From the cell containing the given text, extract its center point as [x, y] coordinate. 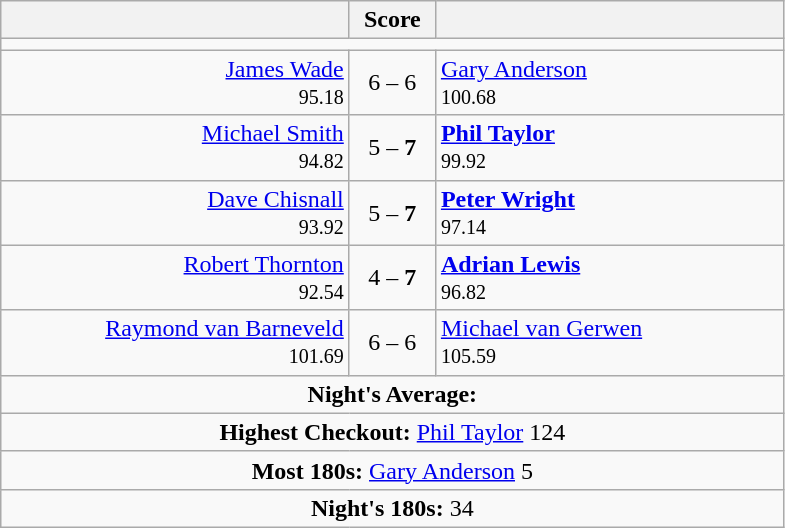
Gary Anderson 100.68 [610, 82]
Night's Average: [392, 394]
James Wade 95.18 [176, 82]
Robert Thornton 92.54 [176, 278]
Score [392, 20]
Michael Smith 94.82 [176, 148]
Dave Chisnall 93.92 [176, 212]
Phil Taylor 99.92 [610, 148]
Raymond van Barneveld 101.69 [176, 342]
Highest Checkout: Phil Taylor 124 [392, 432]
Peter Wright 97.14 [610, 212]
Adrian Lewis 96.82 [610, 278]
4 – 7 [392, 278]
Michael van Gerwen 105.59 [610, 342]
Most 180s: Gary Anderson 5 [392, 470]
Night's 180s: 34 [392, 508]
